Pinpoint the cell where the given text exists, returning its [X, Y] midpoint coordinate. 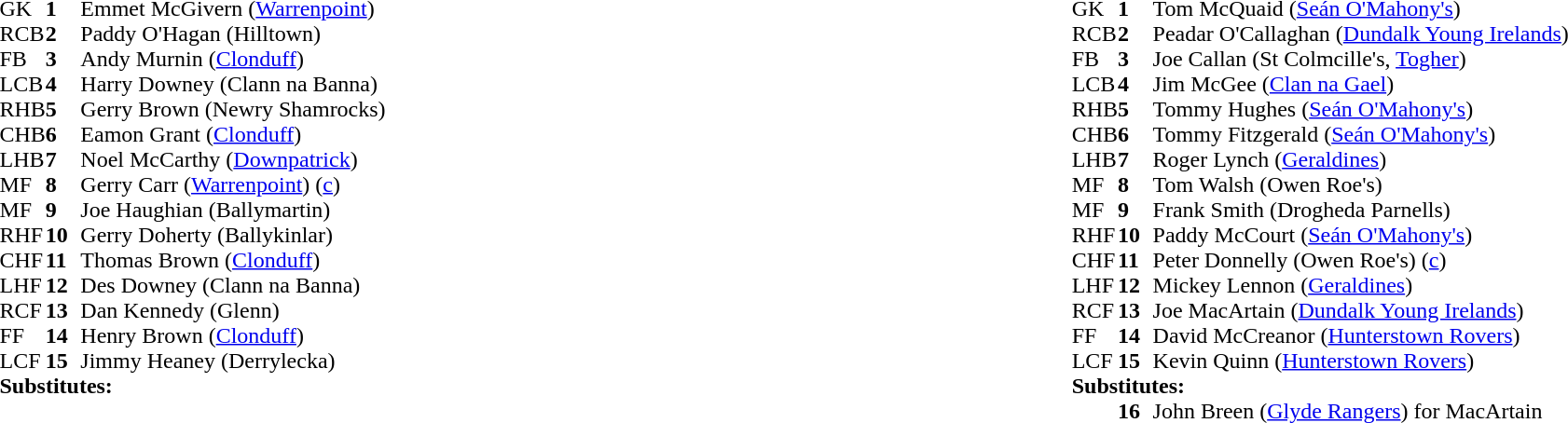
Jimmy Heaney (Derrylecka) [233, 362]
Gerry Brown (Newry Shamrocks) [233, 110]
Paddy O'Hagan (Hilltown) [233, 34]
Thomas Brown (Clonduff) [233, 261]
Dan Kennedy (Glenn) [233, 311]
Substitutes: [193, 386]
Harry Downey (Clann na Banna) [233, 84]
Eamon Grant (Clonduff) [233, 134]
Des Downey (Clann na Banna) [233, 285]
Noel McCarthy (Downpatrick) [233, 160]
Gerry Carr (Warrenpoint) (c) [233, 184]
Joe Haughian (Ballymartin) [233, 211]
Henry Brown (Clonduff) [233, 335]
Gerry Doherty (Ballykinlar) [233, 235]
Andy Murnin (Clonduff) [233, 60]
